Pinpoint the cell where the given text exists, returning its [X, Y] midpoint coordinate. 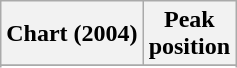
Peakposition [189, 34]
Chart (2004) [72, 34]
